Pinpoint the cell where the given text exists, returning its (x, y) midpoint coordinate. 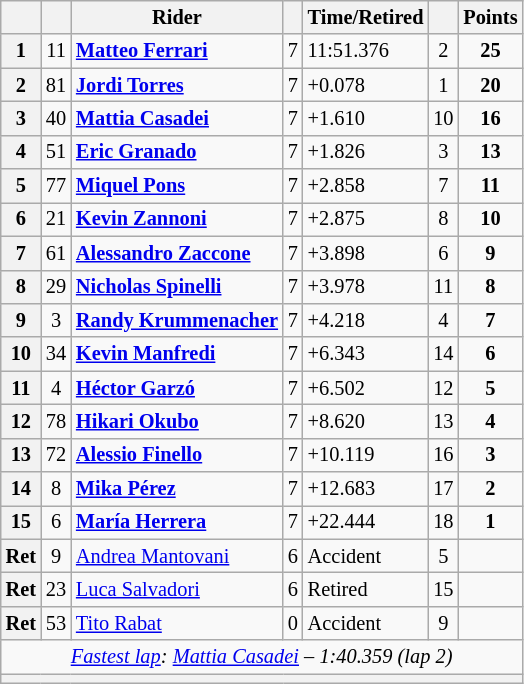
+4.218 (366, 320)
+1.610 (366, 118)
Randy Krummenacher (177, 320)
Hikari Okubo (177, 421)
21 (56, 219)
11:51.376 (366, 51)
Mika Pérez (177, 489)
+3.898 (366, 253)
78 (56, 421)
81 (56, 85)
51 (56, 152)
Jordi Torres (177, 85)
Alessandro Zaccone (177, 253)
17 (443, 489)
+10.119 (366, 455)
0 (293, 623)
María Herrera (177, 522)
40 (56, 118)
Luca Salvadori (177, 589)
23 (56, 589)
Nicholas Spinelli (177, 287)
20 (490, 85)
+6.343 (366, 354)
Tito Rabat (177, 623)
Andrea Mantovani (177, 556)
+1.826 (366, 152)
+2.858 (366, 186)
+22.444 (366, 522)
Eric Granado (177, 152)
+12.683 (366, 489)
Miquel Pons (177, 186)
61 (56, 253)
53 (56, 623)
Retired (366, 589)
Kevin Manfredi (177, 354)
Rider (177, 17)
+3.978 (366, 287)
18 (443, 522)
Fastest lap: Mattia Casadei – 1:40.359 (lap 2) (262, 657)
72 (56, 455)
34 (56, 354)
+6.502 (366, 388)
Matteo Ferrari (177, 51)
Mattia Casadei (177, 118)
Points (490, 17)
29 (56, 287)
+2.875 (366, 219)
Kevin Zannoni (177, 219)
+0.078 (366, 85)
Héctor Garzó (177, 388)
77 (56, 186)
Time/Retired (366, 17)
25 (490, 51)
+8.620 (366, 421)
Alessio Finello (177, 455)
